Search for the cell housing the specified text and yield its (X, Y) center coordinate. 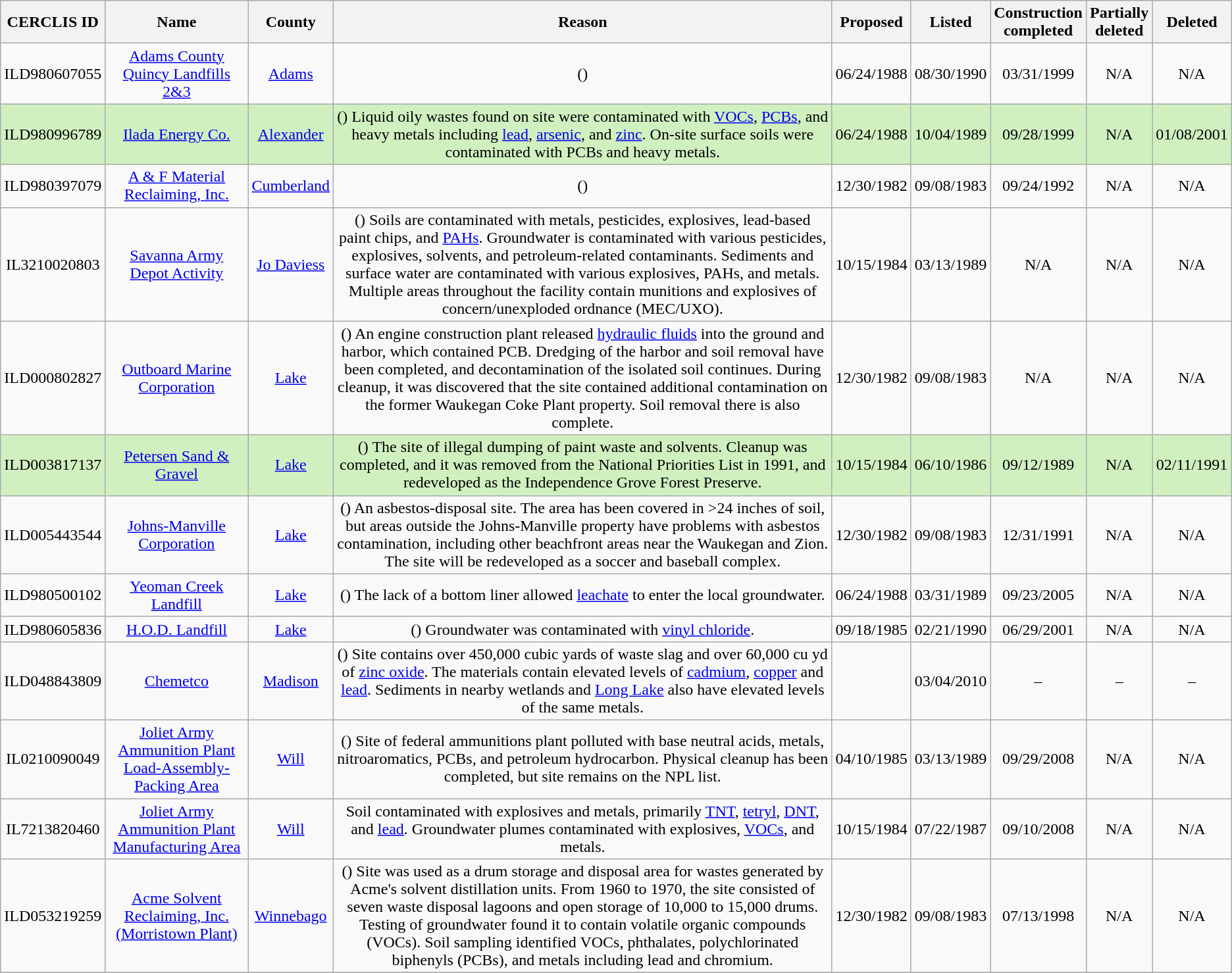
Johns-Manville Corporation (176, 534)
() Groundwater was contaminated with vinyl chloride. (583, 629)
Outboard Marine Corporation (176, 378)
A & F Material Reclaiming, Inc. (176, 186)
Petersen Sand & Gravel (176, 465)
ILD980996789 (53, 134)
ILD980500102 (53, 595)
Winnebago (291, 916)
09/18/1985 (871, 629)
ILD980607055 (53, 74)
() The lack of a bottom liner allowed leachate to enter the local groundwater. (583, 595)
ILD980397079 (53, 186)
Acme Solvent Reclaiming, Inc. (Morristown Plant) (176, 916)
Deleted (1192, 22)
Constructioncompleted (1039, 22)
12/31/1991 (1039, 534)
10/04/1989 (950, 134)
09/23/2005 (1039, 595)
06/29/2001 (1039, 629)
Joliet Army Ammunition Plant Load-Assembly-Packing Area (176, 759)
ILD003817137 (53, 465)
Partiallydeleted (1119, 22)
02/11/1991 (1192, 465)
ILD980605836 (53, 629)
Jo Daviess (291, 264)
09/10/2008 (1039, 829)
Madison (291, 680)
03/04/2010 (950, 680)
ILD053219259 (53, 916)
Listed (950, 22)
02/21/1990 (950, 629)
County (291, 22)
09/24/1992 (1039, 186)
06/10/1986 (950, 465)
03/31/1989 (950, 595)
Reason (583, 22)
08/30/1990 (950, 74)
ILD048843809 (53, 680)
ILD005443544 (53, 534)
07/22/1987 (950, 829)
H.O.D. Landfill (176, 629)
Savanna Army Depot Activity (176, 264)
01/08/2001 (1192, 134)
Adams County Quincy Landfills 2&3 (176, 74)
IL0210090049 (53, 759)
07/13/1998 (1039, 916)
Yeoman Creek Landfill (176, 595)
CERCLIS ID (53, 22)
Name (176, 22)
Chemetco (176, 680)
IL7213820460 (53, 829)
Cumberland (291, 186)
09/12/1989 (1039, 465)
03/31/1999 (1039, 74)
Proposed (871, 22)
09/28/1999 (1039, 134)
IL3210020803 (53, 264)
ILD000802827 (53, 378)
Alexander (291, 134)
09/29/2008 (1039, 759)
Ilada Energy Co. (176, 134)
04/10/1985 (871, 759)
Adams (291, 74)
Joliet Army Ammunition Plant Manufacturing Area (176, 829)
